Output the [x, y] coordinate of the center of the cell containing the given text.  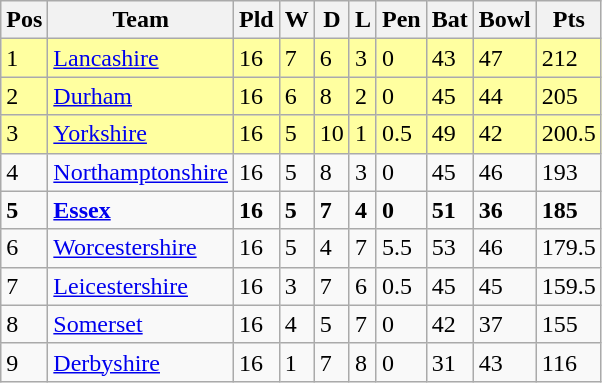
10 [332, 134]
53 [450, 248]
Durham [141, 96]
Northamptonshire [141, 172]
47 [504, 58]
Team [141, 20]
Leicestershire [141, 286]
36 [504, 210]
212 [568, 58]
37 [504, 324]
D [332, 20]
179.5 [568, 248]
Yorkshire [141, 134]
Bowl [504, 20]
Pld [257, 20]
W [296, 20]
Pos [24, 20]
Lancashire [141, 58]
193 [568, 172]
116 [568, 362]
Somerset [141, 324]
51 [450, 210]
Bat [450, 20]
205 [568, 96]
Pen [401, 20]
Worcestershire [141, 248]
5.5 [401, 248]
9 [24, 362]
155 [568, 324]
200.5 [568, 134]
L [362, 20]
31 [450, 362]
Pts [568, 20]
44 [504, 96]
Essex [141, 210]
Derbyshire [141, 362]
159.5 [568, 286]
185 [568, 210]
49 [450, 134]
